From the cell containing the given text, extract its center point as (X, Y) coordinate. 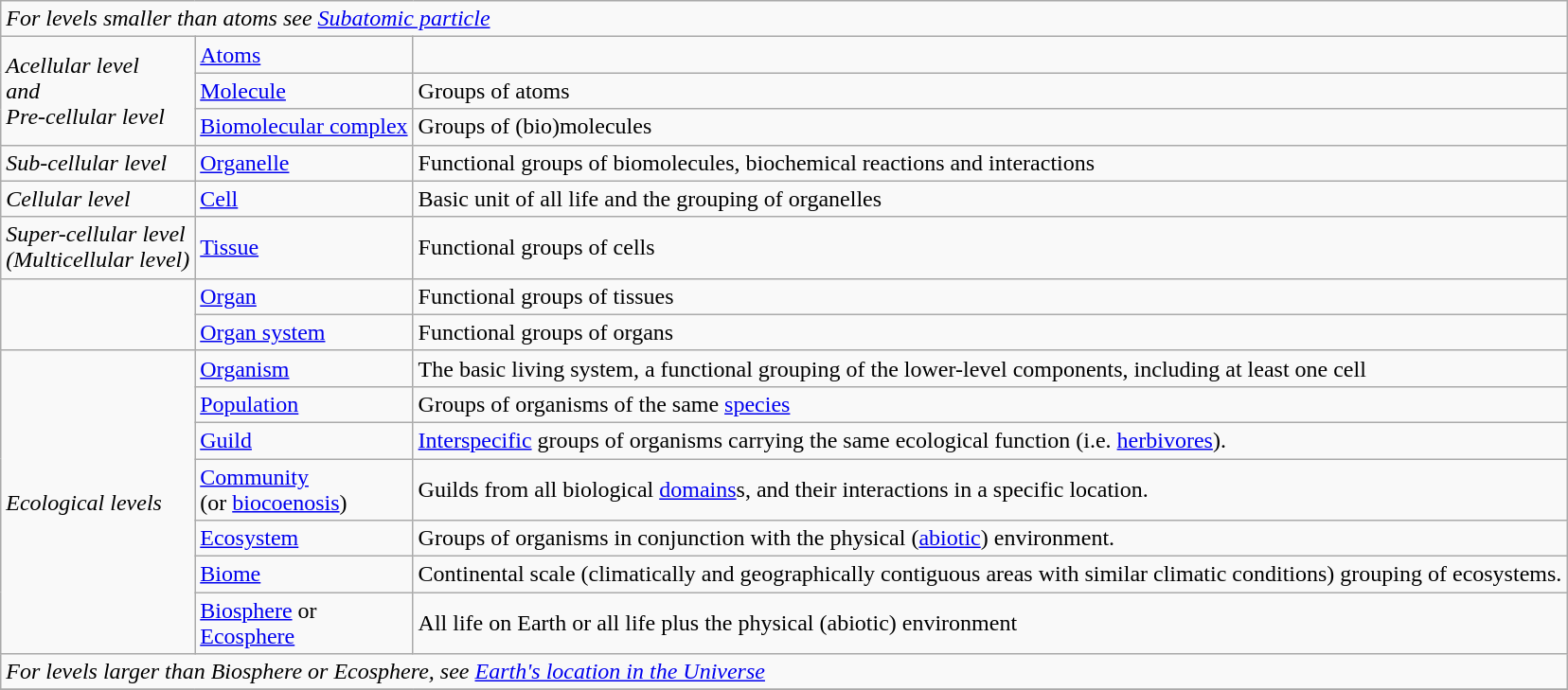
Groups of (bio)molecules (990, 127)
Functional groups of biomolecules, biochemical reactions and interactions (990, 163)
Cellular level (98, 199)
Ecosystem (304, 539)
The basic living system, a functional grouping of the lower-level components, including at least one cell (990, 368)
Tissue (304, 248)
Guild (304, 440)
Guilds from all biological domainss, and their interactions in a specific location. (990, 488)
Functional groups of organs (990, 332)
Functional groups of cells (990, 248)
Biomolecular complex (304, 127)
Cell (304, 199)
Continental scale (climatically and geographically contiguous areas with similar climatic conditions) grouping of ecosystems. (990, 575)
Ecological levels (98, 502)
Super-cellular level(Multicellular level) (98, 248)
For levels larger than Biosphere or Ecosphere, see Earth's location in the Universe (784, 672)
Population (304, 404)
Organ (304, 296)
Basic unit of all life and the grouping of organelles (990, 199)
Organ system (304, 332)
Atoms (304, 55)
For levels smaller than atoms see Subatomic particle (784, 19)
Functional groups of tissues (990, 296)
Acellular levelandPre-cellular level (98, 91)
Molecule (304, 91)
Interspecific groups of organisms carrying the same ecological function (i.e. herbivores). (990, 440)
Community (or biocoenosis) (304, 488)
Organism (304, 368)
Sub-cellular level (98, 163)
All life on Earth or all life plus the physical (abiotic) environment (990, 623)
Biosphere or Ecosphere (304, 623)
Groups of organisms in conjunction with the physical (abiotic) environment. (990, 539)
Groups of atoms (990, 91)
Groups of organisms of the same species (990, 404)
Organelle (304, 163)
Biome (304, 575)
